For the text-containing cell, return its midpoint in [X, Y] coordinate format. 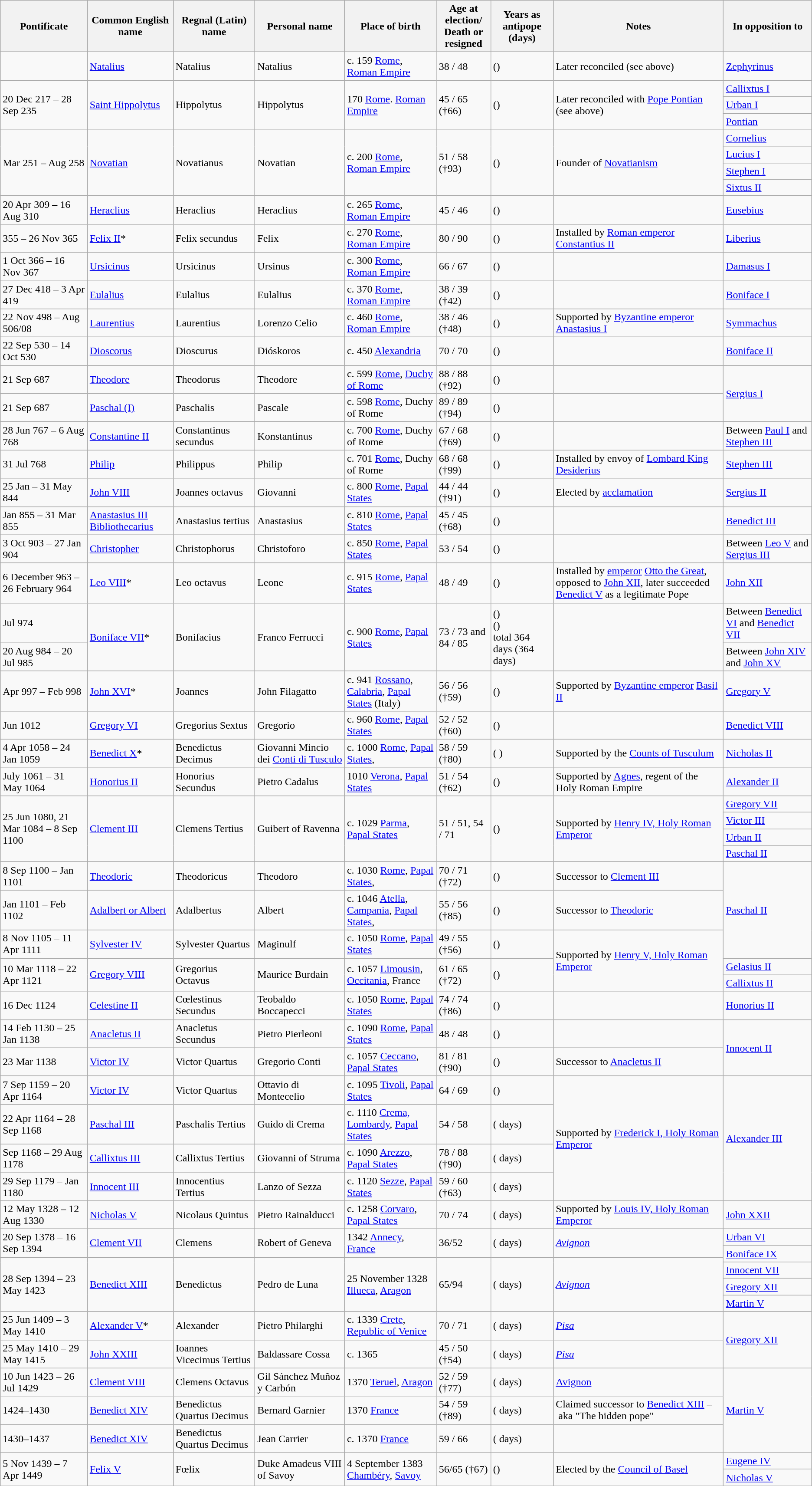
3 Oct 903 – 27 Jan 904 [44, 549]
Clemens Tertius [214, 829]
Anacletus II [130, 1034]
Gregory VII [768, 804]
355 – 26 Nov 365 [44, 238]
Gil Sánchez Muñoz y Carbón [300, 1382]
48 / 49 [463, 583]
52 / 52 (†60) [463, 725]
c. 960 Rome, Papal States [390, 725]
70 / 74 [463, 1215]
c. 1339 Crete, Republic of Venice [390, 1325]
Robert of Geneva [300, 1243]
52 / 59 (†77) [463, 1382]
Saint Hippolytus [130, 105]
Between Benedict VI and Benedict VII [768, 623]
Ioannes Vicecimus Tertius [214, 1354]
Felix [300, 238]
55 / 56 (†85) [463, 910]
Gregory V [768, 691]
Supported by Louis IV, Holy Roman Emperor [638, 1215]
89 / 89 (†94) [463, 408]
Nicholas II [768, 753]
4 Apr 1058 – 24 Jan 1059 [44, 753]
Gregorio [300, 725]
Clemens [214, 1243]
4 September 1383 Chambéry, Savoy [390, 1469]
Gregorius Sextus [214, 725]
51 / 51, 54 / 71 [463, 829]
Gregorio Conti [300, 1062]
Leone [300, 583]
20 Dec 217 – 28 Sep 235 [44, 105]
c. 1090 Arezzo, Papal States [390, 1158]
In opposition to [768, 26]
53 / 54 [463, 549]
Boniface IX [768, 1254]
Pedro de Luna [300, 1285]
Lucius I [768, 155]
Personal name [300, 26]
Apr 997 – Feb 998 [44, 691]
22 Apr 1164 – 28 Sep 1168 [44, 1124]
Gregory VI [130, 725]
Albert [300, 910]
1424–1430 [44, 1410]
Benedict VIII [768, 725]
80 / 90 [463, 238]
Zephyrinus [768, 66]
Gregorius Octavus [214, 975]
14 Feb 1130 – 25 Jan 1138 [44, 1034]
Jan 855 – 31 Mar 855 [44, 521]
c. 270 Rome, Roman Empire [390, 238]
Leo octavus [214, 583]
Theodoro [300, 876]
Innocent III [130, 1187]
Theodorus [214, 379]
Adalbert or Albert [130, 910]
c. 159 Rome, Roman Empire [390, 66]
58 / 59 (†80) [463, 753]
65/94 [463, 1285]
Paschalis Tertius [214, 1124]
Sylvester IV [130, 944]
38 / 39 (†42) [463, 294]
Installed by envoy of Lombard King Desiderius [638, 464]
Cœlestinus Secundus [214, 1005]
c. 800 Rome, Papal States [390, 492]
Konstantinus [300, 436]
70 / 70 [463, 352]
Boniface II [768, 352]
Constantinus secundus [214, 436]
Successor to Clement III [638, 876]
25 Jun 1409 – 3 May 1410 [44, 1325]
Cornelius [768, 138]
Callixtus III [130, 1158]
c. 599 Rome, Duchy of Rome [390, 379]
Alexander III [768, 1138]
Nicolaus Quintus [214, 1215]
John XII [768, 583]
Urban VI [768, 1237]
Symmachus [768, 323]
22 Sep 530 – 14 Oct 530 [44, 352]
c. 1090 Rome, Papal States [390, 1034]
Callixtus I [768, 89]
Theodoric [130, 876]
Jun 1012 [44, 725]
Innocent VII [768, 1270]
20 Apr 309 – 16 Aug 310 [44, 210]
Paschal III [130, 1124]
Urban I [768, 105]
5 Nov 1439 – 7 Apr 1449 [44, 1469]
Duke Amadeus VIII of Savoy [300, 1469]
Constantine II [130, 436]
c. 200 Rome, Roman Empire [390, 163]
Maginulf [300, 944]
Sergius II [768, 492]
Christophorus [214, 549]
Leo VIII* [130, 583]
c. 1258 Corvaro, Papal States [390, 1215]
c. 810 Rome, Papal States [390, 521]
Pietro Pierleoni [300, 1034]
Installed by emperor Otto the Great, opposed to John XII, later succeeded Benedict V as a legitimate Pope [638, 583]
Victor III [768, 821]
1010 Verona, Papal States [390, 781]
Damasus I [768, 266]
Clement III [130, 829]
c. 900 Rome, Papal States [390, 637]
John Filagatto [300, 691]
Place of birth [390, 26]
Pietro Cadalus [300, 781]
Gregory VIII [130, 975]
Lorenzo Celio [300, 323]
170 Rome. Roman Empire [390, 105]
Anastasius III Bibliothecarius [130, 521]
Giovanni [300, 492]
John XXII [768, 1215]
20 Sep 1378 – 16 Sep 1394 [44, 1243]
51 / 58 (†93) [463, 163]
Supported by Henry IV, Holy Roman Emperor [638, 829]
88 / 88 (†92) [463, 379]
c. 1057 Ceccano, Papal States [390, 1062]
c. 1110 Crema, Lombardy, Papal States [390, 1124]
Later reconciled with Pope Pontian (see above) [638, 105]
Sylvester Quartus [214, 944]
Gelasius II [768, 967]
Guibert of Ravenna [300, 829]
56/65 (†67) [463, 1469]
Anacletus Secundus [214, 1034]
10 Jun 1423 – 26 Jul 1429 [44, 1382]
c. 1046 Atella, Campania, Papal States, [390, 910]
Joannes [214, 691]
1 Oct 366 – 16 Nov 367 [44, 266]
Novatianus [214, 163]
c. 370 Rome, Roman Empire [390, 294]
Giovanni of Struma [300, 1158]
Bernard Garnier [300, 1410]
Stephen I [768, 171]
59 / 60 (†63) [463, 1187]
68 / 68 (†99) [463, 464]
1342 Annecy, France [390, 1243]
Pascale [300, 408]
Dióskoros [300, 352]
16 Dec 1124 [44, 1005]
Pontian [768, 122]
Christoforo [300, 549]
Benedictus [214, 1285]
Supported by the Counts of Tusculum [638, 753]
67 / 68 (†69) [463, 436]
Sixtus II [768, 187]
c. 941 Rossano, Calabria, Papal States (Italy) [390, 691]
Franco Ferrucci [300, 637]
Guido di Crema [300, 1124]
Pietro Rainalducci [300, 1215]
28 Jun 767 – 6 Aug 768 [44, 436]
66 / 67 [463, 266]
c. 1120 Sezze, Papal States [390, 1187]
10 Mar 1118 – 22 Apr 1121 [44, 975]
Alexander V* [130, 1325]
Dioscorus [130, 352]
Jean Carrier [300, 1438]
1430–1437 [44, 1438]
31 Jul 768 [44, 464]
c. 1030 Rome, Papal States, [390, 876]
Adalbertus [214, 910]
Philippus [214, 464]
Elected by acclamation [638, 492]
23 Mar 1138 [44, 1062]
Stephen III [768, 464]
61 / 65 (†72) [463, 975]
12 May 1328 – 12 Aug 1330 [44, 1215]
Between Leo V and Sergius III [768, 549]
Celestine II [130, 1005]
c. 700 Rome, Duchy of Rome [390, 436]
Dioscurus [214, 352]
Baldassare Cossa [300, 1354]
John XXIII [130, 1354]
27 Dec 418 – 3 Apr 419 [44, 294]
Paschal (I) [130, 408]
Common English name [130, 26]
Successor to Anacletus II [638, 1062]
Benedict III [768, 521]
Clement VII [130, 1243]
Sep 1168 – 29 Aug 1178 [44, 1158]
Successor to Theodoric [638, 910]
Mar 251 – Aug 258 [44, 163]
22 Nov 498 – Aug 506/08 [44, 323]
38 / 48 [463, 66]
Boniface I [768, 294]
Jul 974 [44, 623]
Alexander II [768, 781]
Felix II* [130, 238]
Pontificate [44, 26]
6 December 963 – 26 February 964 [44, 583]
Maurice Burdain [300, 975]
Paschalis [214, 408]
1370 France [390, 1410]
44 / 44 (†91) [463, 492]
74 / 74 (†86) [463, 1005]
Felix secundus [214, 238]
Fœlix [214, 1469]
Benedict XIII [130, 1285]
Later reconciled (see above) [638, 66]
Theodoricus [214, 876]
45 / 50 (†54) [463, 1354]
64 / 69 [463, 1090]
Callixtus II [768, 983]
54 / 58 [463, 1124]
Notes [638, 26]
45 / 45 (†68) [463, 521]
Between John XIV and John XV [768, 657]
45 / 46 [463, 210]
Felix V [130, 1469]
Ursinus [300, 266]
Christopher [130, 549]
c. 300 Rome, Roman Empire [390, 266]
81 / 81 (†90) [463, 1062]
Teobaldo Boccapecci [300, 1005]
Between Paul I and Stephen III [768, 436]
c. 460 Rome, Roman Empire [390, 323]
Elected by the Council of Basel [638, 1469]
Lanzo of Sezza [300, 1187]
Supported by Byzantine emperor Basil II [638, 691]
7 Sep 1159 – 20 Apr 1164 [44, 1090]
Supported by Henry V, Holy Roman Emperor [638, 961]
July 1061 – 31 May 1064 [44, 781]
() () total 364 days (364 days) [522, 637]
c. 1370 France [390, 1438]
c. 598 Rome, Duchy of Rome [390, 408]
c. 701 Rome, Duchy of Rome [390, 464]
Jan 1101 – Feb 1102 [44, 910]
1370 Teruel, Aragon [390, 1382]
( ) [522, 753]
Founder of Novatianism [638, 163]
20 Aug 984 – 20 Jul 985 [44, 657]
Age at election/Death or resigned [463, 26]
Benedictus Decimus [214, 753]
c. 450 Alexandria [390, 352]
45 / 65 (†66) [463, 105]
Eugene IV [768, 1461]
38 / 46 (†48) [463, 323]
c. 915 Rome, Papal States [390, 583]
Joannes octavus [214, 492]
29 Sep 1179 – Jan 1180 [44, 1187]
Boniface VII* [130, 637]
78 / 88 (†90) [463, 1158]
49 / 55 (†56) [463, 944]
c. 1000 Rome, Papal States, [390, 753]
Alexander [214, 1325]
Claimed successor to Benedict XIII – aka "The hidden pope" [638, 1410]
Clement VIII [130, 1382]
Sergius I [768, 394]
Supported by Frederick I, Holy Roman Emperor [638, 1138]
Supported by Byzantine emperor Anastasius I [638, 323]
Honorius Secundus [214, 781]
Bonifacius [214, 637]
Installed by Roman emperor Constantius II [638, 238]
c. 1029 Parma, Papal States [390, 829]
51 / 54 (†62) [463, 781]
Urban II [768, 837]
25 Jan – 31 May 844 [44, 492]
Innocent II [768, 1048]
Years asantipope(days) [522, 26]
Clemens Octavus [214, 1382]
56 / 56 (†59) [463, 691]
70 / 71 (†72) [463, 876]
59 / 66 [463, 1438]
73 / 73 and 84 / 85 [463, 637]
Liberius [768, 238]
25 May 1410 – 29 May 1415 [44, 1354]
c. 850 Rome, Papal States [390, 549]
Supported by Agnes, regent of the Holy Roman Empire [638, 781]
25 November 1328 Illueca, Aragon [390, 1285]
8 Nov 1105 – 11 Apr 1111 [44, 944]
Giovanni Mincio dei Conti di Tusculo [300, 753]
Eusebius [768, 210]
Benedict X* [130, 753]
c. 1365 [390, 1354]
Anastasius tertius [214, 521]
c. 1095 Tivoli, Papal States [390, 1090]
70 / 71 [463, 1325]
Callixtus Tertius [214, 1158]
28 Sep 1394 – 23 May 1423 [44, 1285]
Innocentius Tertius [214, 1187]
8 Sep 1100 – Jan 1101 [44, 876]
48 / 48 [463, 1034]
c. 1057 Limousin, Occitania, France [390, 975]
John VIII [130, 492]
c. 265 Rome, Roman Empire [390, 210]
Ottavio di Montecelio [300, 1090]
Anastasius [300, 521]
36/52 [463, 1243]
Pietro Philarghi [300, 1325]
John XVI* [130, 691]
Regnal (Latin) name [214, 26]
54 / 59 (†89) [463, 1410]
25 Jun 1080, 21 Mar 1084 – 8 Sep 1100 [44, 829]
